Return the (X, Y) coordinate for the center point of the cell that contains the specified text.  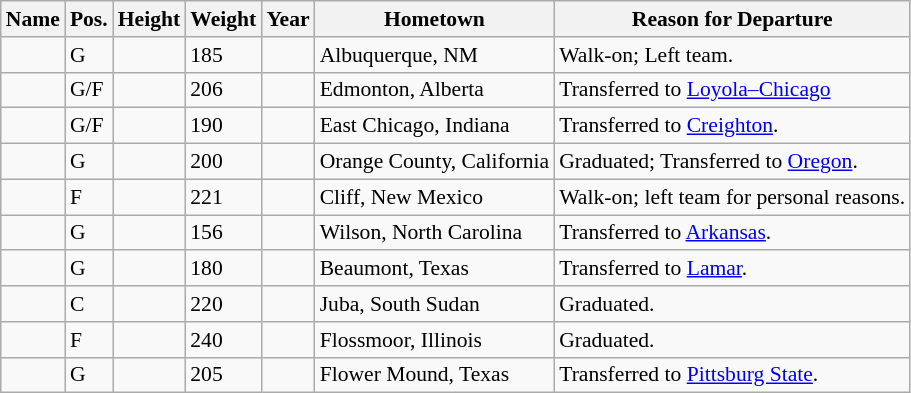
220 (223, 304)
Edmonton, Alberta (435, 90)
C (89, 304)
Orange County, California (435, 162)
205 (223, 375)
Graduated; Transferred to Oregon. (732, 162)
Wilson, North Carolina (435, 233)
206 (223, 90)
Walk-on; left team for personal reasons. (732, 197)
200 (223, 162)
Year (288, 19)
185 (223, 55)
East Chicago, Indiana (435, 126)
156 (223, 233)
190 (223, 126)
Flossmoor, Illinois (435, 340)
Height (149, 19)
240 (223, 340)
Transferred to Arkansas. (732, 233)
Hometown (435, 19)
Beaumont, Texas (435, 269)
Albuquerque, NM (435, 55)
Transferred to Loyola–Chicago (732, 90)
221 (223, 197)
Flower Mound, Texas (435, 375)
Weight (223, 19)
Walk-on; Left team. (732, 55)
180 (223, 269)
Transferred to Pittsburg State. (732, 375)
Name (33, 19)
Transferred to Creighton. (732, 126)
Reason for Departure (732, 19)
Pos. (89, 19)
Transferred to Lamar. (732, 269)
Cliff, New Mexico (435, 197)
Juba, South Sudan (435, 304)
